From the cell containing the given text, extract its center point as [x, y] coordinate. 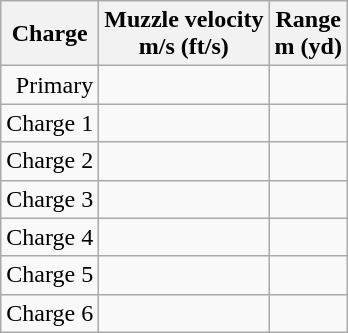
Charge [50, 34]
Muzzle velocity m/s (ft/s) [184, 34]
Primary [50, 85]
Charge 1 [50, 123]
Charge 5 [50, 275]
Charge 2 [50, 161]
Charge 6 [50, 313]
Range m (yd) [308, 34]
Charge 4 [50, 237]
Charge 3 [50, 199]
